Detect which cell encompasses the target text, then output its (x, y) center coordinate. 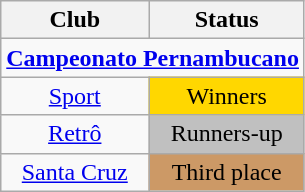
Santa Cruz (75, 172)
Club (75, 20)
Sport (75, 96)
Winners (227, 96)
Runners-up (227, 134)
Retrô (75, 134)
Third place (227, 172)
Campeonato Pernambucano (153, 58)
Status (227, 20)
